Provide the [X, Y] coordinate of the cell's center where the given text is located.  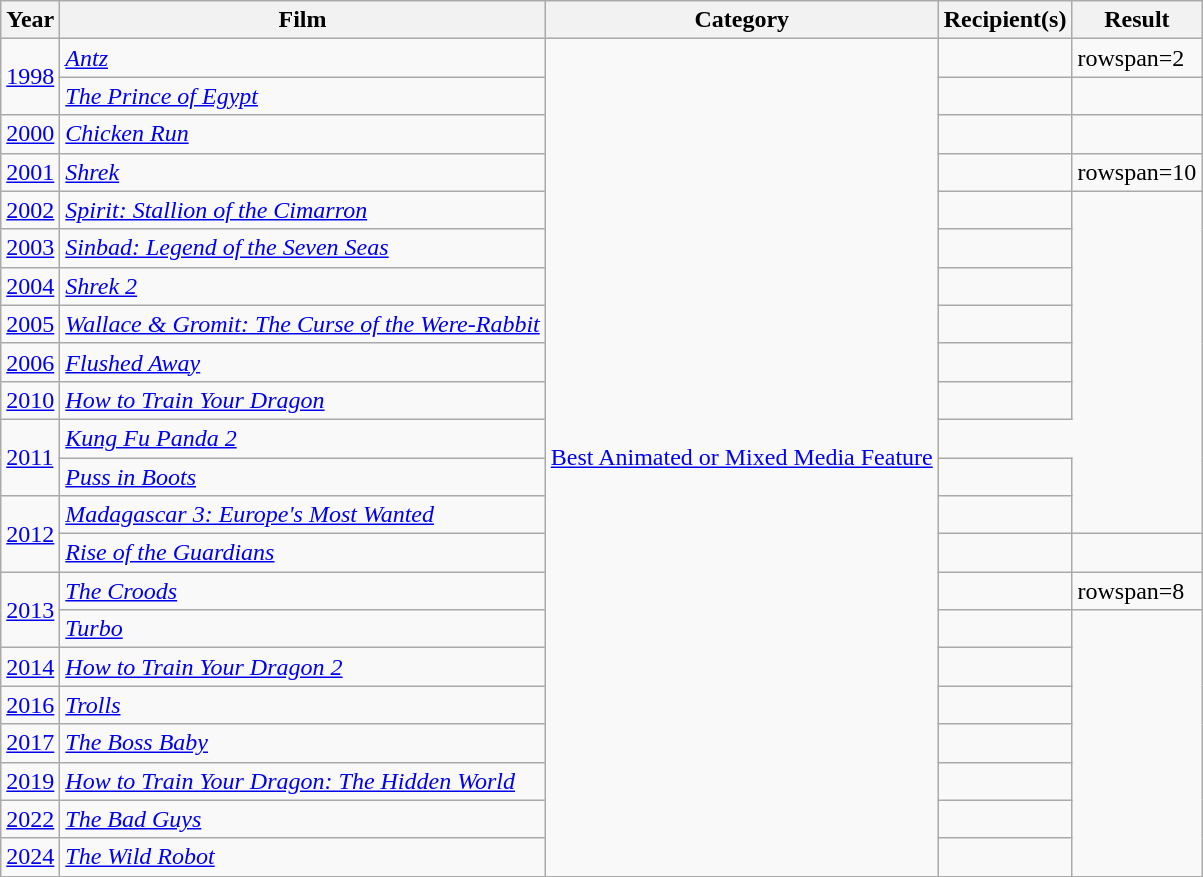
1998 [30, 77]
Result [1137, 20]
rowspan=10 [1137, 172]
The Wild Robot [302, 857]
Sinbad: Legend of the Seven Seas [302, 248]
2022 [30, 819]
The Prince of Egypt [302, 96]
2001 [30, 172]
2016 [30, 705]
Madagascar 3: Europe's Most Wanted [302, 515]
Chicken Run [302, 134]
The Bad Guys [302, 819]
Antz [302, 58]
2004 [30, 286]
2011 [30, 457]
Kung Fu Panda 2 [302, 438]
rowspan=8 [1137, 591]
Year [30, 20]
2000 [30, 134]
2012 [30, 534]
Rise of the Guardians [302, 553]
The Boss Baby [302, 743]
2013 [30, 610]
2006 [30, 362]
rowspan=2 [1137, 58]
Wallace & Gromit: The Curse of the Were-Rabbit [302, 324]
The Croods [302, 591]
Turbo [302, 629]
Puss in Boots [302, 477]
2002 [30, 210]
How to Train Your Dragon: The Hidden World [302, 781]
Best Animated or Mixed Media Feature [742, 458]
Shrek [302, 172]
2010 [30, 400]
2019 [30, 781]
2024 [30, 857]
Flushed Away [302, 362]
2005 [30, 324]
2017 [30, 743]
Trolls [302, 705]
Spirit: Stallion of the Cimarron [302, 210]
2003 [30, 248]
Film [302, 20]
Category [742, 20]
2014 [30, 667]
How to Train Your Dragon 2 [302, 667]
Recipient(s) [1005, 20]
How to Train Your Dragon [302, 400]
Shrek 2 [302, 286]
